Capture the cell that displays the provided text and extract its (x, y) central coordinate. 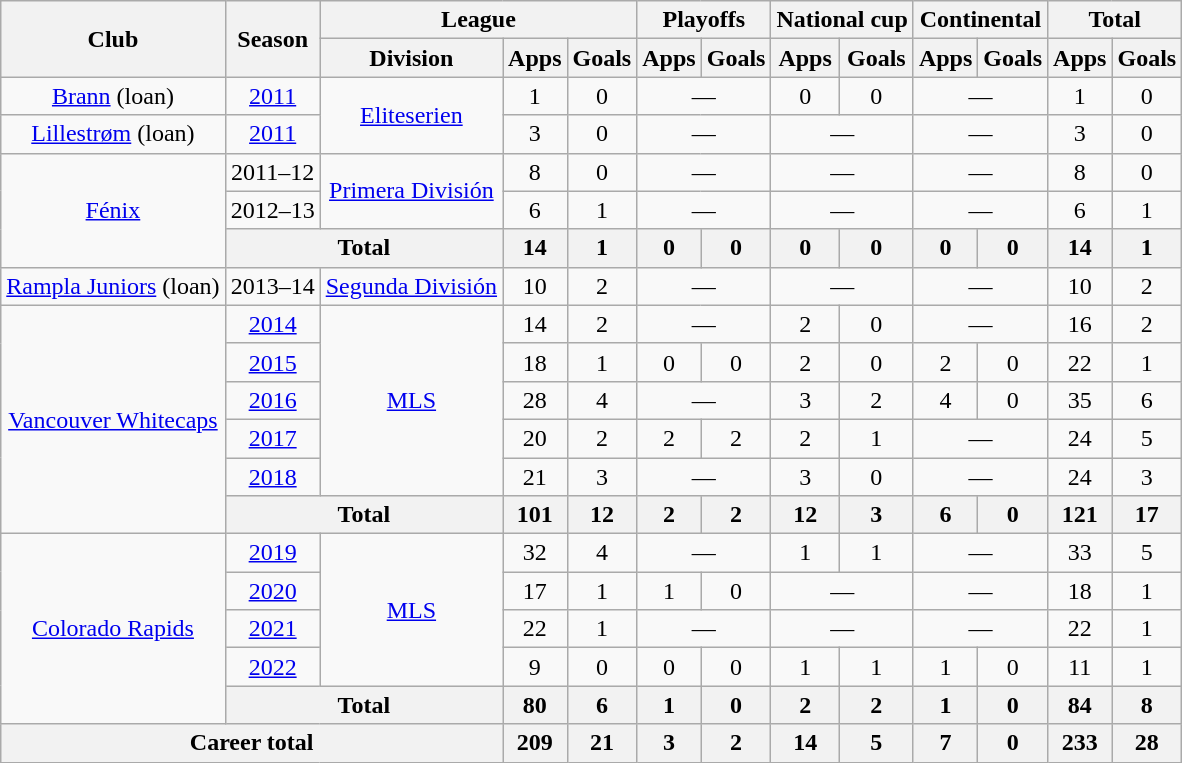
84 (1080, 705)
National cup (842, 20)
233 (1080, 743)
Division (411, 58)
7 (945, 743)
2014 (272, 324)
Career total (252, 743)
33 (1080, 553)
League (478, 20)
2021 (272, 629)
Lillestrøm (loan) (113, 134)
9 (535, 667)
Brann (loan) (113, 96)
101 (535, 515)
2018 (272, 477)
Vancouver Whitecaps (113, 419)
2015 (272, 362)
2016 (272, 400)
35 (1080, 400)
2017 (272, 438)
Club (113, 39)
121 (1080, 515)
16 (1080, 324)
Primera División (411, 191)
Playoffs (704, 20)
Rampla Juniors (loan) (113, 286)
209 (535, 743)
2012–13 (272, 210)
11 (1080, 667)
2013–14 (272, 286)
20 (535, 438)
2011–12 (272, 172)
80 (535, 705)
Continental (980, 20)
2019 (272, 553)
Colorado Rapids (113, 629)
2020 (272, 591)
Season (272, 39)
32 (535, 553)
2022 (272, 667)
Eliteserien (411, 115)
Segunda División (411, 286)
Fénix (113, 210)
